Pinpoint the cell where the given text exists, returning its [x, y] midpoint coordinate. 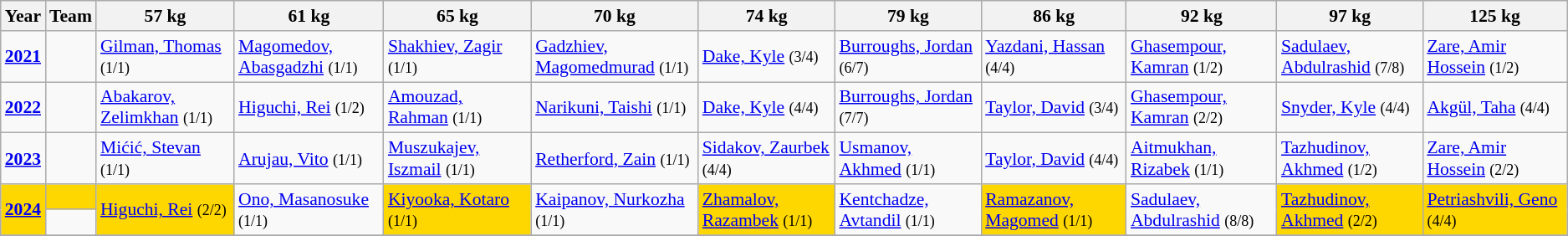
Snyder, Kyle (4/4) [1350, 107]
Ghasempour, Kamran (1/2) [1202, 57]
Usmanov, Akhmed (1/1) [908, 159]
Tazhudinov, Akhmed (2/2) [1350, 209]
Higuchi, Rei (2/2) [166, 209]
Zare, Amir Hossein (1/2) [1494, 57]
Kentchadze, Avtandil (1/1) [908, 209]
Kiyooka, Kotaro (1/1) [457, 209]
Gilman, Thomas (1/1) [166, 57]
86 kg [1054, 16]
Taylor, David (3/4) [1054, 107]
Retherford, Zain (1/1) [615, 159]
Petriashvili, Geno (4/4) [1494, 209]
65 kg [457, 16]
Abakarov, Zelimkhan (1/1) [166, 107]
2022 [23, 107]
Muszukajev, Iszmail (1/1) [457, 159]
92 kg [1202, 16]
61 kg [309, 16]
Ramazanov, Magomed (1/1) [1054, 209]
Sadulaev, Abdulrashid (7/8) [1350, 57]
Aitmukhan, Rizabek (1/1) [1202, 159]
97 kg [1350, 16]
Narikuni, Taishi (1/1) [615, 107]
2024 [23, 209]
Taylor, David (4/4) [1054, 159]
Burroughs, Jordan (7/7) [908, 107]
Mićić, Stevan (1/1) [166, 159]
Dake, Kyle (4/4) [767, 107]
Burroughs, Jordan (6/7) [908, 57]
79 kg [908, 16]
Amouzad, Rahman (1/1) [457, 107]
Kaipanov, Nurkozha (1/1) [615, 209]
Year [23, 16]
2023 [23, 159]
Ghasempour, Kamran (2/2) [1202, 107]
Shakhiev, Zagir (1/1) [457, 57]
125 kg [1494, 16]
70 kg [615, 16]
Arujau, Vito (1/1) [309, 159]
Sidakov, Zaurbek (4/4) [767, 159]
Higuchi, Rei (1/2) [309, 107]
Zhamalov, Razambek (1/1) [767, 209]
Akgül, Taha (4/4) [1494, 107]
Magomedov, Abasgadzhi (1/1) [309, 57]
Tazhudinov, Akhmed (1/2) [1350, 159]
Gadzhiev, Magomedmurad (1/1) [615, 57]
Yazdani, Hassan (4/4) [1054, 57]
74 kg [767, 16]
57 kg [166, 16]
Sadulaev, Abdulrashid (8/8) [1202, 209]
Dake, Kyle (3/4) [767, 57]
2021 [23, 57]
Ono, Masanosuke (1/1) [309, 209]
Team [70, 16]
Zare, Amir Hossein (2/2) [1494, 159]
